Identify which cell holds the provided text, then report its (x, y) central coordinate. 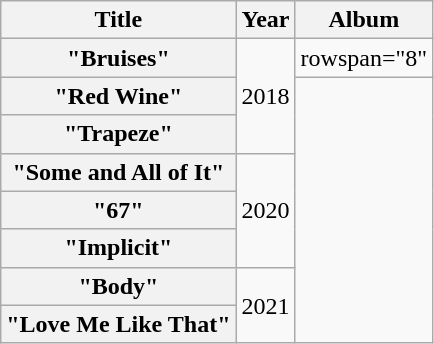
"Implicit" (118, 248)
"Bruises" (118, 58)
"Trapeze" (118, 134)
Title (118, 20)
"Body" (118, 286)
"67" (118, 210)
2020 (266, 210)
rowspan="8" (364, 58)
"Love Me Like That" (118, 324)
2021 (266, 305)
Year (266, 20)
Album (364, 20)
"Red Wine" (118, 96)
"Some and All of It" (118, 172)
2018 (266, 96)
